Output the (x, y) coordinate of the center of the cell containing the given text.  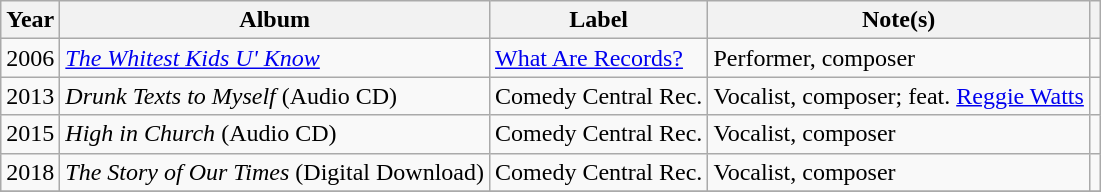
2018 (30, 172)
What Are Records? (599, 58)
High in Church (Audio CD) (275, 134)
The Story of Our Times (Digital Download) (275, 172)
Vocalist, composer; feat. Reggie Watts (899, 96)
Drunk Texts to Myself (Audio CD) (275, 96)
Performer, composer (899, 58)
Label (599, 20)
2013 (30, 96)
Album (275, 20)
2015 (30, 134)
Note(s) (899, 20)
2006 (30, 58)
The Whitest Kids U' Know (275, 58)
Year (30, 20)
